Output the (x, y) coordinate of the center of the cell containing the given text.  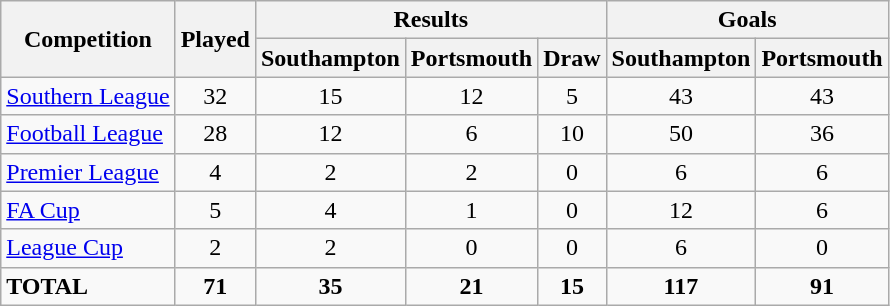
League Cup (88, 248)
117 (681, 286)
32 (215, 96)
1 (471, 210)
Draw (572, 58)
FA Cup (88, 210)
Results (430, 20)
Football League (88, 134)
28 (215, 134)
21 (471, 286)
91 (822, 286)
Southern League (88, 96)
Competition (88, 39)
50 (681, 134)
36 (822, 134)
Premier League (88, 172)
35 (330, 286)
TOTAL (88, 286)
10 (572, 134)
71 (215, 286)
Played (215, 39)
Goals (747, 20)
